Search for the cell housing the specified text and yield its (x, y) center coordinate. 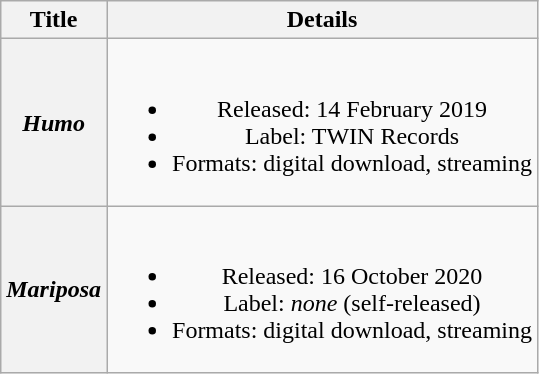
Released: 14 February 2019Label: TWIN RecordsFormats: digital download, streaming (322, 122)
Humo (54, 122)
Released: 16 October 2020Label: none (self-released)Formats: digital download, streaming (322, 290)
Mariposa (54, 290)
Title (54, 20)
Details (322, 20)
